Identify which cell holds the provided text, then report its (x, y) central coordinate. 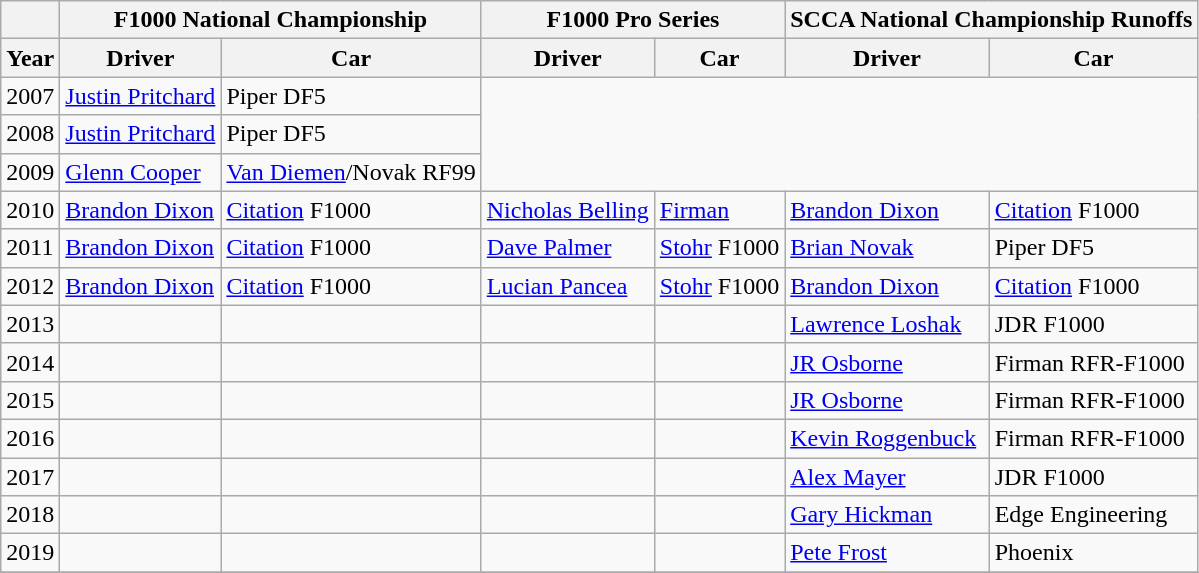
F1000 National Championship (270, 20)
Van Diemen/Novak RF99 (351, 172)
Phoenix (1094, 553)
Year (30, 58)
Edge Engineering (1094, 515)
Glenn Cooper (140, 172)
2017 (30, 477)
Brian Novak (887, 248)
2008 (30, 134)
2010 (30, 210)
2012 (30, 286)
2007 (30, 96)
2016 (30, 438)
Kevin Roggenbuck (887, 438)
2011 (30, 248)
2015 (30, 400)
Firman (719, 210)
Lucian Pancea (568, 286)
SCCA National Championship Runoffs (992, 20)
2014 (30, 362)
2018 (30, 515)
Gary Hickman (887, 515)
Pete Frost (887, 553)
Dave Palmer (568, 248)
Nicholas Belling (568, 210)
Alex Mayer (887, 477)
2009 (30, 172)
2013 (30, 324)
2019 (30, 553)
F1000 Pro Series (632, 20)
Lawrence Loshak (887, 324)
